Capture the cell that displays the provided text and extract its [X, Y] central coordinate. 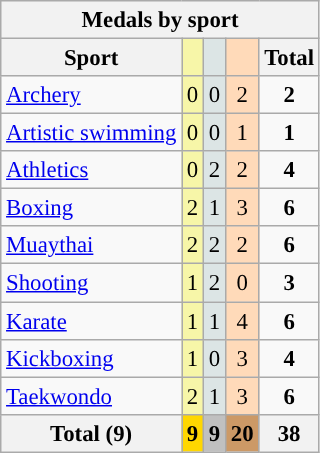
Boxing [92, 208]
Kickboxing [92, 358]
38 [289, 433]
Archery [92, 95]
Athletics [92, 170]
Taekwondo [92, 396]
Sport [92, 58]
Muaythai [92, 245]
Shooting [92, 283]
Artistic swimming [92, 133]
Total (9) [92, 433]
Medals by sport [160, 20]
Karate [92, 321]
20 [242, 433]
Total [289, 58]
